Scan for the cell matching the given text and deliver its [X, Y] coordinate at center. 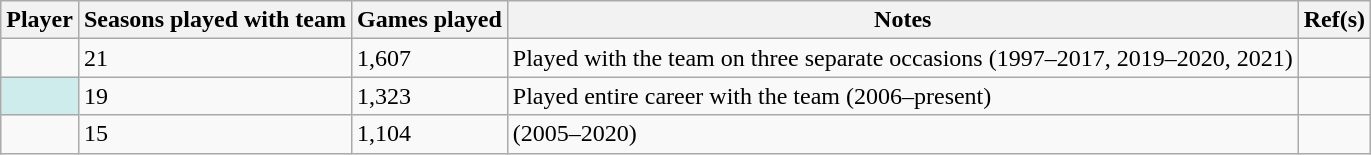
(2005–2020) [902, 134]
Games played [430, 20]
1,104 [430, 134]
Notes [902, 20]
Ref(s) [1334, 20]
1,323 [430, 96]
Played entire career with the team (2006–present) [902, 96]
1,607 [430, 58]
19 [214, 96]
Seasons played with team [214, 20]
21 [214, 58]
15 [214, 134]
Played with the team on three separate occasions (1997–2017, 2019–2020, 2021) [902, 58]
Player [40, 20]
